For the text-containing cell, return its midpoint in [X, Y] coordinate format. 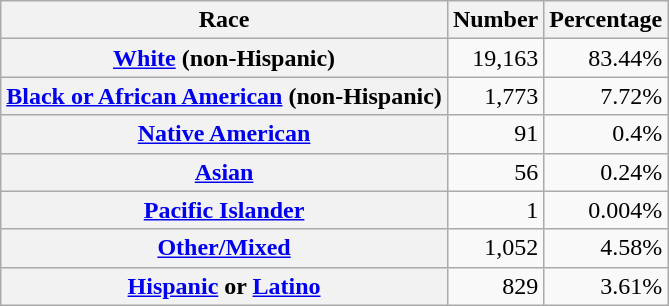
829 [495, 286]
1,052 [495, 248]
Number [495, 20]
91 [495, 134]
3.61% [606, 286]
Race [224, 20]
Asian [224, 172]
Black or African American (non-Hispanic) [224, 96]
83.44% [606, 58]
1 [495, 210]
19,163 [495, 58]
4.58% [606, 248]
56 [495, 172]
0.24% [606, 172]
1,773 [495, 96]
Hispanic or Latino [224, 286]
0.4% [606, 134]
0.004% [606, 210]
Percentage [606, 20]
Pacific Islander [224, 210]
7.72% [606, 96]
White (non-Hispanic) [224, 58]
Native American [224, 134]
Other/Mixed [224, 248]
